For the text-containing cell, return its midpoint in (X, Y) coordinate format. 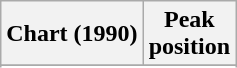
Chart (1990) (72, 34)
Peakposition (189, 34)
